From the cell containing the given text, extract its center point as (x, y) coordinate. 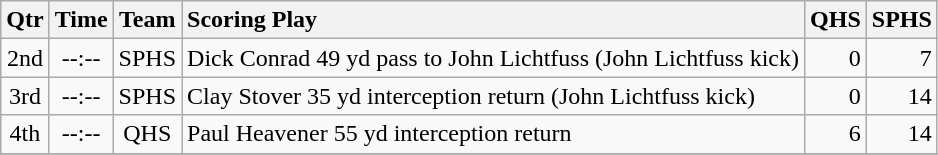
6 (836, 134)
Dick Conrad 49 yd pass to John Lichtfuss (John Lichtfuss kick) (494, 58)
Team (147, 20)
4th (25, 134)
Time (81, 20)
3rd (25, 96)
Qtr (25, 20)
7 (902, 58)
Scoring Play (494, 20)
Clay Stover 35 yd interception return (John Lichtfuss kick) (494, 96)
2nd (25, 58)
Paul Heavener 55 yd interception return (494, 134)
